Provide the [x, y] coordinate of the cell's center where the given text is located.  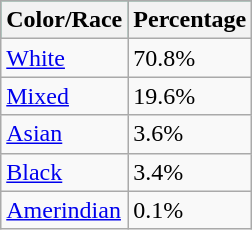
3.6% [190, 134]
70.8% [190, 58]
Black [64, 172]
Color/Race [64, 20]
Mixed [64, 96]
Asian [64, 134]
19.6% [190, 96]
Amerindian [64, 210]
White [64, 58]
Percentage [190, 20]
3.4% [190, 172]
0.1% [190, 210]
